Output the [x, y] coordinate of the center of the cell containing the given text.  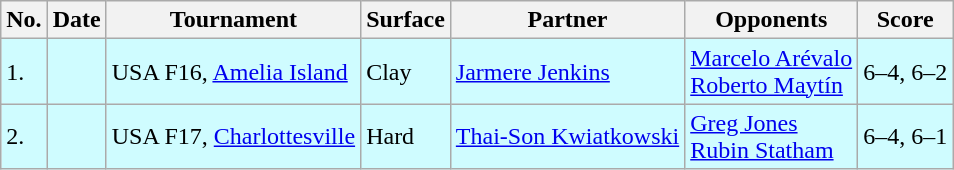
Surface [406, 20]
2. [24, 136]
Thai-Son Kwiatkowski [567, 136]
USA F17, Charlottesville [233, 136]
Clay [406, 72]
6–4, 6–1 [906, 136]
1. [24, 72]
Tournament [233, 20]
Date [76, 20]
Partner [567, 20]
Opponents [772, 20]
Greg Jones Rubin Statham [772, 136]
6–4, 6–2 [906, 72]
USA F16, Amelia Island [233, 72]
Hard [406, 136]
Jarmere Jenkins [567, 72]
No. [24, 20]
Marcelo Arévalo Roberto Maytín [772, 72]
Score [906, 20]
